Return the (x, y) coordinate for the center point of the cell that contains the specified text.  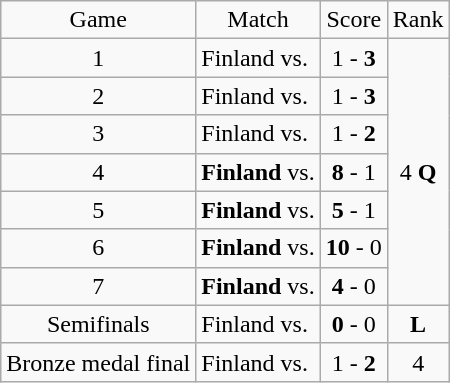
4 - 0 (354, 286)
Semifinals (98, 324)
4 Q (418, 172)
2 (98, 96)
Score (354, 20)
Match (258, 20)
8 - 1 (354, 172)
Bronze medal final (98, 362)
10 - 0 (354, 248)
L (418, 324)
3 (98, 134)
1 (98, 58)
5 (98, 210)
0 - 0 (354, 324)
5 - 1 (354, 210)
Rank (418, 20)
Game (98, 20)
7 (98, 286)
6 (98, 248)
